For the text-containing cell, return its midpoint in [X, Y] coordinate format. 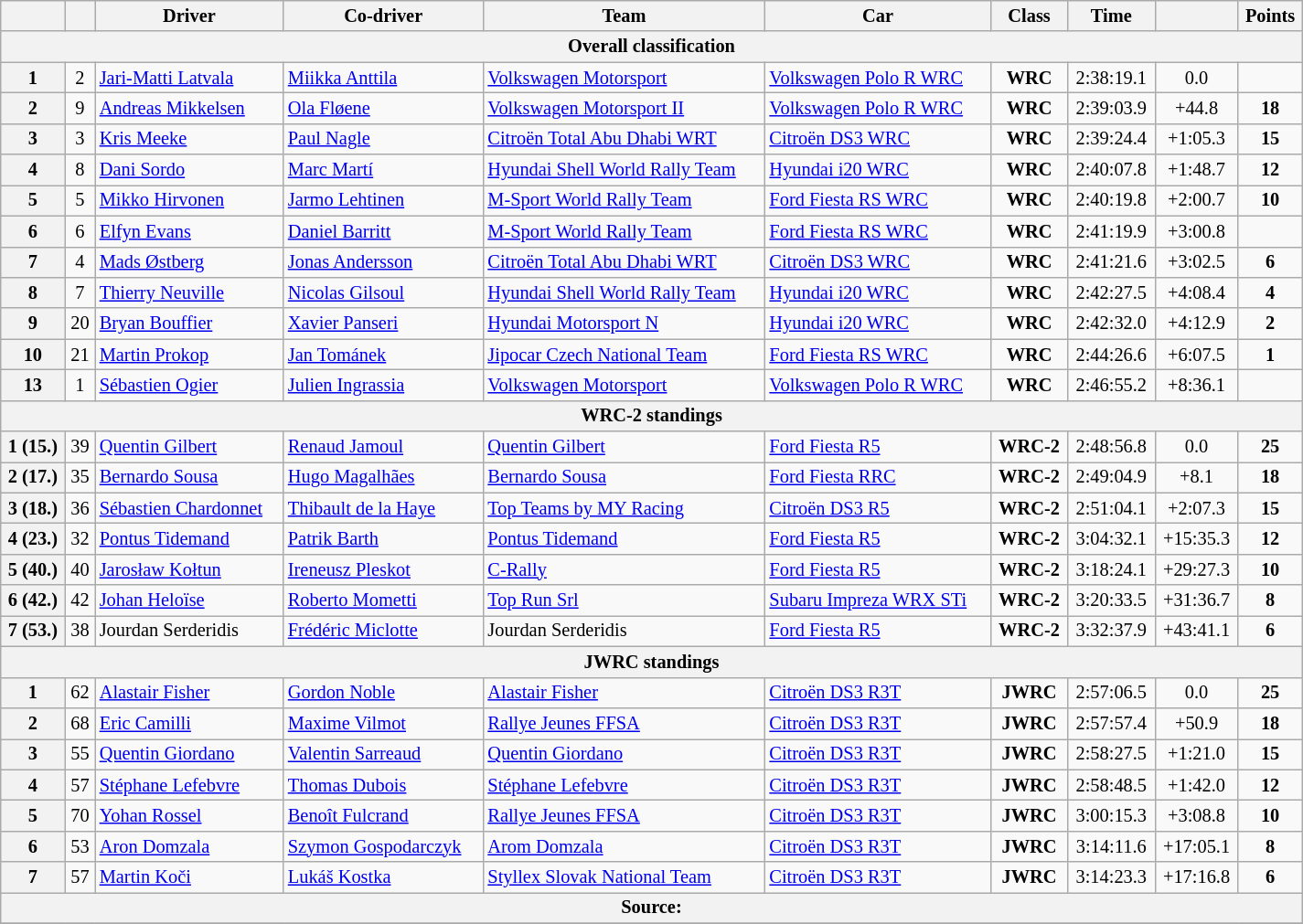
2:57:06.5 [1111, 693]
1 (15.) [33, 447]
2:58:27.5 [1111, 754]
53 [80, 846]
2:42:27.5 [1111, 292]
Time [1111, 16]
Martin Koči [189, 877]
Volkswagen Motorsport II [624, 108]
Xavier Panseri [384, 324]
+17:05.1 [1196, 846]
+31:36.7 [1196, 600]
+2:00.7 [1196, 200]
Dani Sordo [189, 170]
32 [80, 538]
2:40:19.8 [1111, 200]
+8:36.1 [1196, 385]
Thomas Dubois [384, 785]
Julien Ingrassia [384, 385]
Source: [652, 908]
38 [80, 631]
JWRC standings [652, 662]
Arom Domzala [624, 846]
2:49:04.9 [1111, 477]
Ireneusz Pleskot [384, 569]
2:46:55.2 [1111, 385]
Thierry Neuville [189, 292]
2:58:48.5 [1111, 785]
Kris Meeke [189, 139]
Nicolas Gilsoul [384, 292]
+2:07.3 [1196, 508]
Miikka Anttila [384, 78]
Bryan Bouffier [189, 324]
Andreas Mikkelsen [189, 108]
5 (40.) [33, 569]
Car [878, 16]
2:42:32.0 [1111, 324]
+3:00.8 [1196, 231]
+1:48.7 [1196, 170]
Points [1270, 16]
6 (42.) [33, 600]
Paul Nagle [384, 139]
2:57:57.4 [1111, 723]
Ola Fløene [384, 108]
+3:08.8 [1196, 815]
Daniel Barritt [384, 231]
Benoît Fulcrand [384, 815]
+3:02.5 [1196, 262]
Lukáš Kostka [384, 877]
Sébastien Chardonnet [189, 508]
Styllex Slovak National Team [624, 877]
20 [80, 324]
2:44:26.6 [1111, 355]
3:14:23.3 [1111, 877]
+4:08.4 [1196, 292]
Frédéric Miclotte [384, 631]
+29:27.3 [1196, 569]
3:18:24.1 [1111, 569]
2:40:07.8 [1111, 170]
Jari-Matti Latvala [189, 78]
+43:41.1 [1196, 631]
Co-driver [384, 16]
Eric Camilli [189, 723]
Roberto Mometti [384, 600]
Jipocar Czech National Team [624, 355]
13 [33, 385]
3:20:33.5 [1111, 600]
Citroën DS3 R5 [878, 508]
39 [80, 447]
7 (53.) [33, 631]
Ford Fiesta RRC [878, 477]
+4:12.9 [1196, 324]
2:38:19.1 [1111, 78]
36 [80, 508]
C-Rally [624, 569]
Johan Heloïse [189, 600]
2 (17.) [33, 477]
WRC-2 standings [652, 416]
68 [80, 723]
Szymon Gospodarczyk [384, 846]
4 (23.) [33, 538]
2:48:56.8 [1111, 447]
Elfyn Evans [189, 231]
Sébastien Ogier [189, 385]
Overall classification [652, 47]
Top Run Srl [624, 600]
+1:21.0 [1196, 754]
Marc Martí [384, 170]
3:14:11.6 [1111, 846]
62 [80, 693]
2:39:24.4 [1111, 139]
Aron Domzala [189, 846]
+1:05.3 [1196, 139]
Jonas Andersson [384, 262]
Mads Østberg [189, 262]
Jan Tománek [384, 355]
42 [80, 600]
Renaud Jamoul [384, 447]
55 [80, 754]
3:04:32.1 [1111, 538]
2:51:04.1 [1111, 508]
21 [80, 355]
Class [1030, 16]
2:41:21.6 [1111, 262]
40 [80, 569]
+17:16.8 [1196, 877]
Team [624, 16]
Subaru Impreza WRX STi [878, 600]
Driver [189, 16]
+1:42.0 [1196, 785]
Jarmo Lehtinen [384, 200]
Martin Prokop [189, 355]
3:32:37.9 [1111, 631]
2:41:19.9 [1111, 231]
Thibault de la Haye [384, 508]
+50.9 [1196, 723]
Yohan Rossel [189, 815]
+6:07.5 [1196, 355]
+8.1 [1196, 477]
Jarosław Kołtun [189, 569]
Top Teams by MY Racing [624, 508]
Hyundai Motorsport N [624, 324]
70 [80, 815]
Hugo Magalhães [384, 477]
+44.8 [1196, 108]
Gordon Noble [384, 693]
3 (18.) [33, 508]
2:39:03.9 [1111, 108]
3:00:15.3 [1111, 815]
Mikko Hirvonen [189, 200]
Valentin Sarreaud [384, 754]
Patrik Barth [384, 538]
Maxime Vilmot [384, 723]
+15:35.3 [1196, 538]
35 [80, 477]
